From the cell containing the given text, extract its center point as [x, y] coordinate. 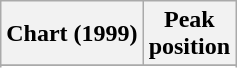
Chart (1999) [72, 34]
Peakposition [189, 34]
